Detect which cell encompasses the target text, then output its [X, Y] center coordinate. 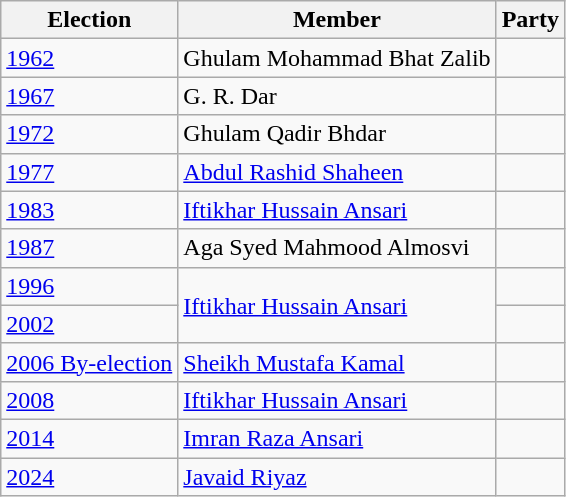
1996 [90, 286]
Sheikh Mustafa Kamal [337, 362]
Election [90, 20]
2008 [90, 400]
1967 [90, 96]
1972 [90, 134]
1983 [90, 210]
2014 [90, 438]
Party [530, 20]
1987 [90, 248]
Abdul Rashid Shaheen [337, 172]
1962 [90, 58]
2002 [90, 324]
1977 [90, 172]
2006 By-election [90, 362]
Aga Syed Mahmood Almosvi [337, 248]
Ghulam Mohammad Bhat Zalib [337, 58]
Member [337, 20]
Javaid Riyaz [337, 477]
Imran Raza Ansari [337, 438]
2024 [90, 477]
G. R. Dar [337, 96]
Ghulam Qadir Bhdar [337, 134]
